Extract the (X, Y) coordinate from the center of the cell holding the provided text.  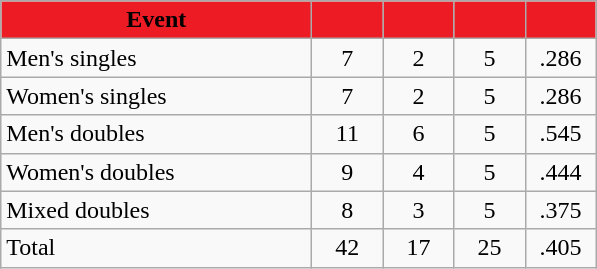
.444 (560, 172)
4 (418, 172)
3 (418, 210)
Women's doubles (156, 172)
Total (156, 248)
9 (348, 172)
.405 (560, 248)
Event (156, 20)
Men's singles (156, 58)
6 (418, 134)
11 (348, 134)
42 (348, 248)
Mixed doubles (156, 210)
17 (418, 248)
Women's singles (156, 96)
25 (490, 248)
8 (348, 210)
.545 (560, 134)
Men's doubles (156, 134)
.375 (560, 210)
